Return (x, y) of the center of cell containing provided text 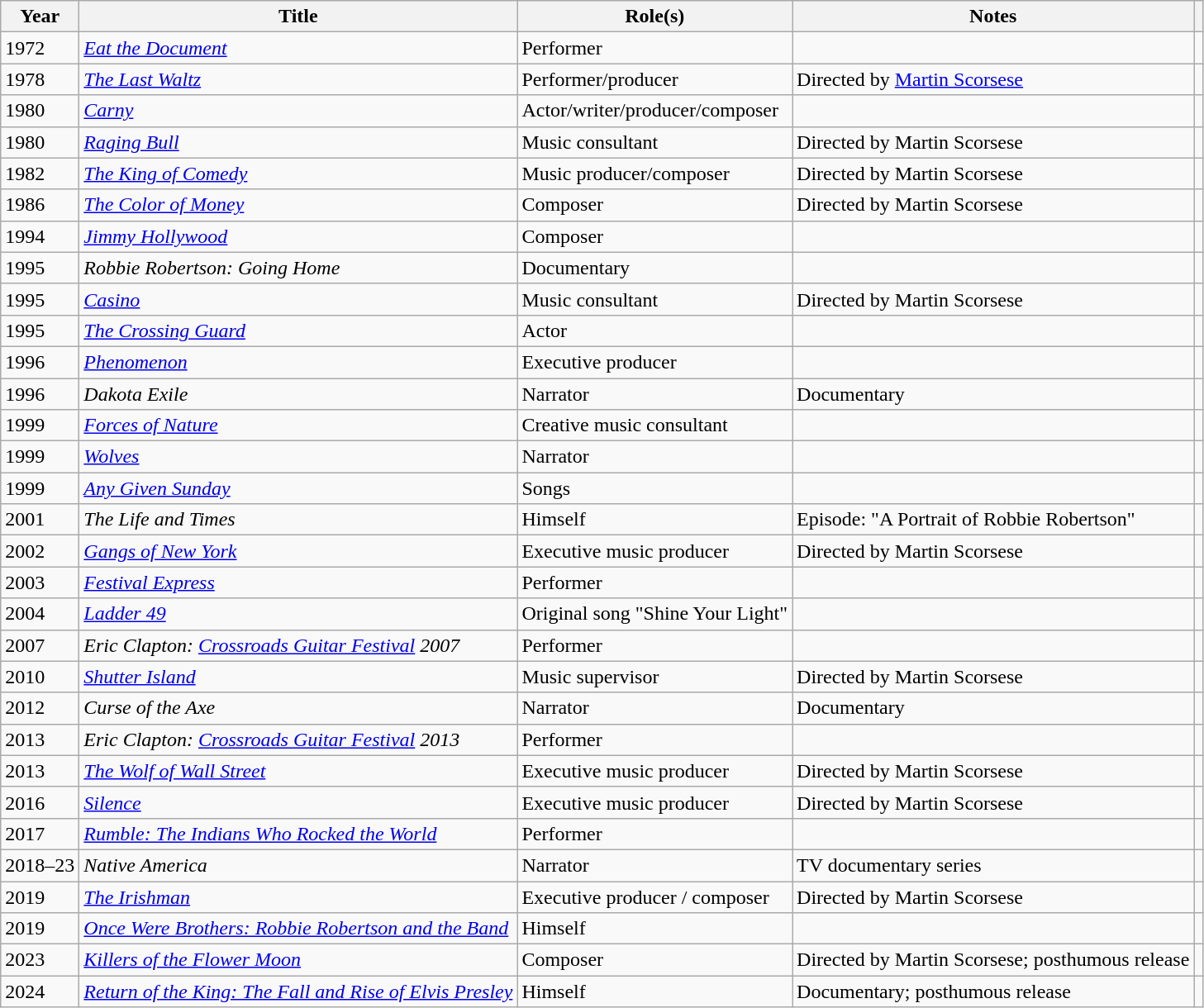
2004 (40, 614)
2016 (40, 802)
Festival Express (298, 582)
2001 (40, 520)
Any Given Sunday (298, 488)
Eric Clapton: Crossroads Guitar Festival 2007 (298, 645)
Robbie Robertson: Going Home (298, 268)
Forces of Nature (298, 426)
2012 (40, 708)
Notes (993, 17)
Creative music consultant (654, 426)
Killers of the Flower Moon (298, 960)
Role(s) (654, 17)
Phenomenon (298, 362)
Music supervisor (654, 677)
The Crossing Guard (298, 330)
The Last Waltz (298, 79)
Actor/writer/producer/composer (654, 111)
Actor (654, 330)
Executive producer (654, 362)
1972 (40, 48)
Shutter Island (298, 677)
Jimmy Hollywood (298, 236)
Directed by Martin Scorsese; posthumous release (993, 960)
2018–23 (40, 865)
2007 (40, 645)
Year (40, 17)
Rumble: The Indians Who Rocked the World (298, 834)
Wolves (298, 457)
The Life and Times (298, 520)
Executive producer / composer (654, 896)
Ladder 49 (298, 614)
1986 (40, 205)
2017 (40, 834)
TV documentary series (993, 865)
2002 (40, 551)
Carny (298, 111)
Eat the Document (298, 48)
Dakota Exile (298, 394)
2010 (40, 677)
Music producer/composer (654, 174)
Eric Clapton: Crossroads Guitar Festival 2013 (298, 739)
The Wolf of Wall Street (298, 771)
1982 (40, 174)
The Irishman (298, 896)
Documentary; posthumous release (993, 991)
2024 (40, 991)
Raging Bull (298, 142)
2003 (40, 582)
Songs (654, 488)
The Color of Money (298, 205)
Curse of the Axe (298, 708)
Casino (298, 299)
The King of Comedy (298, 174)
Once Were Brothers: Robbie Robertson and the Band (298, 929)
Return of the King: The Fall and Rise of Elvis Presley (298, 991)
Gangs of New York (298, 551)
1978 (40, 79)
Performer/producer (654, 79)
Silence (298, 802)
2023 (40, 960)
1994 (40, 236)
Episode: "A Portrait of Robbie Robertson" (993, 520)
Title (298, 17)
Native America (298, 865)
Original song "Shine Your Light" (654, 614)
